From the cell containing the given text, extract its center point as (x, y) coordinate. 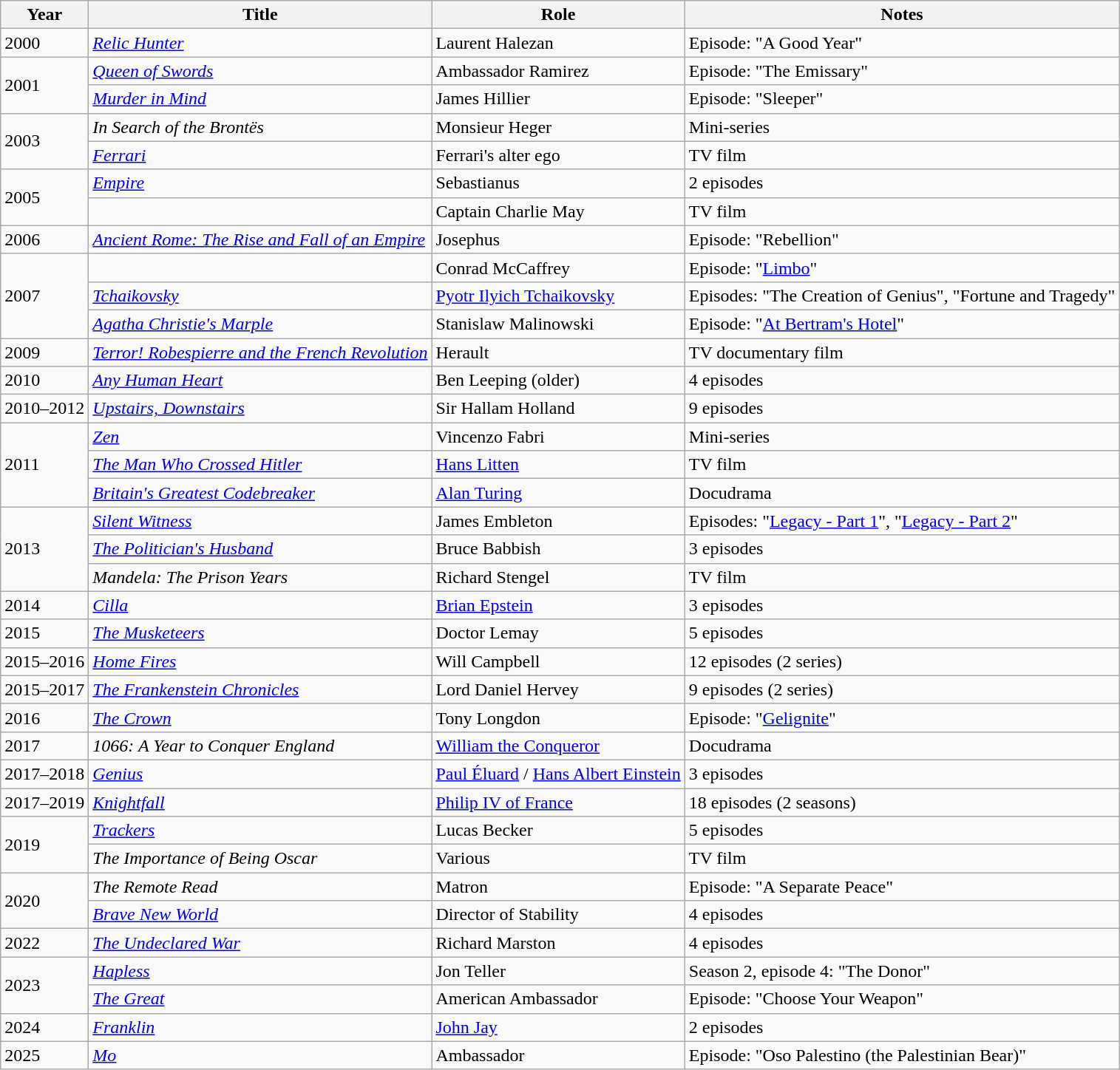
Episodes: "The Creation of Genius", "Fortune and Tragedy" (902, 296)
Relic Hunter (260, 43)
Laurent Halezan (558, 43)
2023 (44, 985)
The Musketeers (260, 633)
The Importance of Being Oscar (260, 859)
Philip IV of France (558, 802)
Episode: "A Good Year" (902, 43)
Matron (558, 887)
2015 (44, 633)
The Great (260, 999)
Franklin (260, 1027)
2017–2019 (44, 802)
Lord Daniel Hervey (558, 689)
In Search of the Brontës (260, 127)
Various (558, 859)
Hans Litten (558, 465)
American Ambassador (558, 999)
James Embleton (558, 521)
Episode: "At Bertram's Hotel" (902, 324)
Agatha Christie's Marple (260, 324)
Episode: "A Separate Peace" (902, 887)
Trackers (260, 831)
12 episodes (2 series) (902, 661)
Episode: "Limbo" (902, 267)
Terror! Robespierre and the French Revolution (260, 352)
The Crown (260, 718)
TV documentary film (902, 352)
Monsieur Heger (558, 127)
Season 2, episode 4: "The Donor" (902, 971)
Ferrari (260, 155)
The Frankenstein Chronicles (260, 689)
9 episodes (902, 409)
2020 (44, 901)
Mo (260, 1055)
2003 (44, 141)
1066: A Year to Conquer England (260, 746)
James Hillier (558, 99)
2005 (44, 197)
2022 (44, 943)
2016 (44, 718)
Mandela: The Prison Years (260, 577)
2014 (44, 605)
The Politician's Husband (260, 549)
2015–2017 (44, 689)
Episode: "Rebellion" (902, 239)
Director of Stability (558, 915)
Zen (260, 437)
Episode: "The Emissary" (902, 71)
Josephus (558, 239)
9 episodes (2 series) (902, 689)
Empire (260, 183)
Conrad McCaffrey (558, 267)
2017 (44, 746)
Any Human Heart (260, 381)
Ferrari's alter ego (558, 155)
Notes (902, 15)
2001 (44, 85)
Ben Leeping (older) (558, 381)
2010–2012 (44, 409)
Doctor Lemay (558, 633)
Ambassador Ramirez (558, 71)
Hapless (260, 971)
Episode: "Sleeper" (902, 99)
Stanislaw Malinowski (558, 324)
Paul Éluard / Hans Albert Einstein (558, 774)
Herault (558, 352)
Role (558, 15)
The Undeclared War (260, 943)
Episode: "Gelignite" (902, 718)
Brian Epstein (558, 605)
Tony Longdon (558, 718)
Episodes: "Legacy - Part 1", "Legacy - Part 2" (902, 521)
William the Conqueror (558, 746)
2017–2018 (44, 774)
Alan Turing (558, 493)
Bruce Babbish (558, 549)
Genius (260, 774)
2010 (44, 381)
2013 (44, 549)
2000 (44, 43)
Jon Teller (558, 971)
Richard Marston (558, 943)
Title (260, 15)
Britain's Greatest Codebreaker (260, 493)
Richard Stengel (558, 577)
Tchaikovsky (260, 296)
18 episodes (2 seasons) (902, 802)
Year (44, 15)
Sebastianus (558, 183)
Episode: "Oso Palestino (the Palestinian Bear)" (902, 1055)
2011 (44, 465)
Knightfall (260, 802)
Queen of Swords (260, 71)
Silent Witness (260, 521)
Cilla (260, 605)
2019 (44, 845)
The Man Who Crossed Hitler (260, 465)
Pyotr Ilyich Tchaikovsky (558, 296)
2015–2016 (44, 661)
Episode: "Choose Your Weapon" (902, 999)
Will Campbell (558, 661)
2025 (44, 1055)
Home Fires (260, 661)
Upstairs, Downstairs (260, 409)
2024 (44, 1027)
Brave New World (260, 915)
John Jay (558, 1027)
2006 (44, 239)
Ambassador (558, 1055)
Captain Charlie May (558, 211)
Sir Hallam Holland (558, 409)
Lucas Becker (558, 831)
Vincenzo Fabri (558, 437)
Ancient Rome: The Rise and Fall of an Empire (260, 239)
2007 (44, 296)
Murder in Mind (260, 99)
2009 (44, 352)
The Remote Read (260, 887)
